Extract the (X, Y) coordinate from the center of the cell holding the provided text.  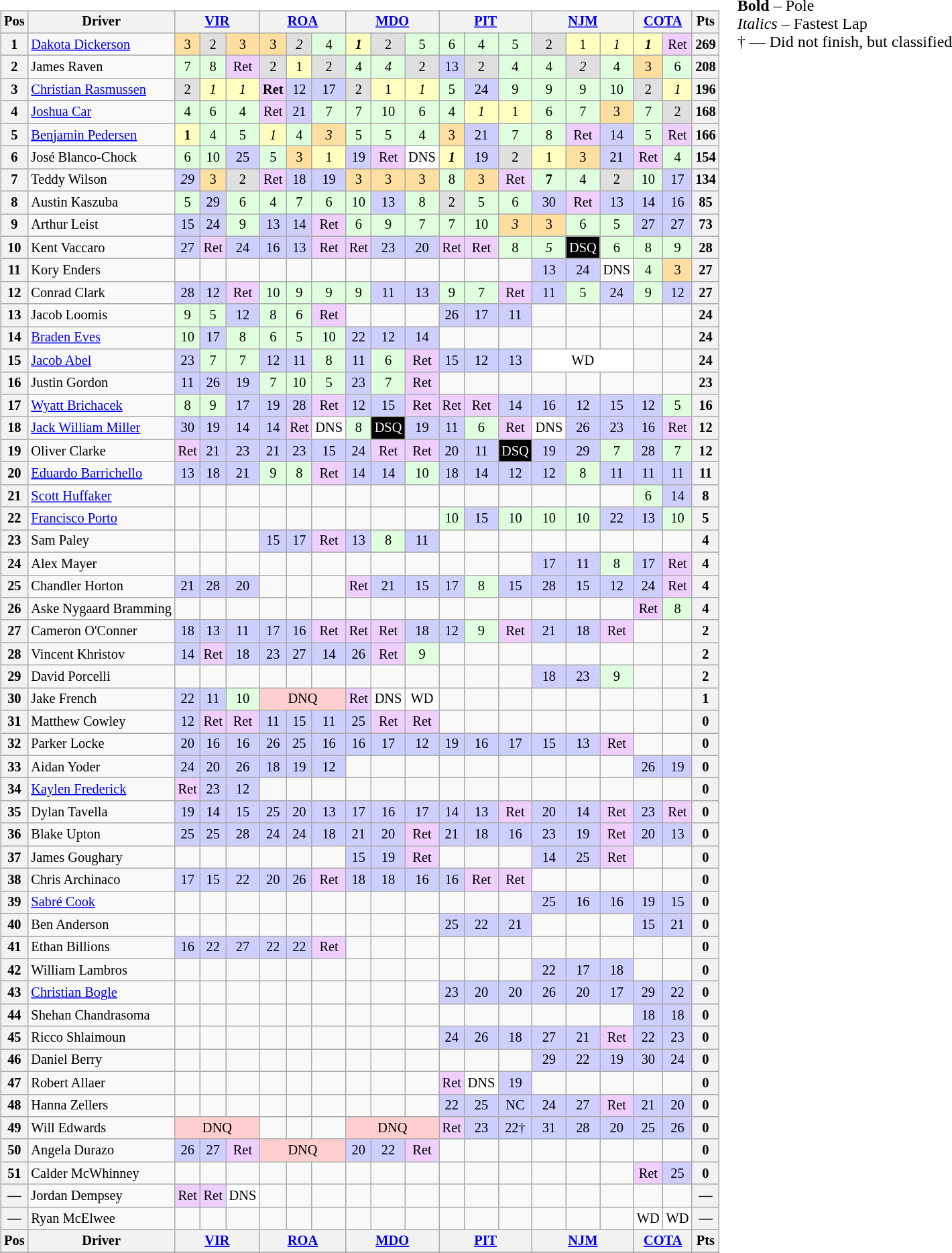
33 (14, 767)
44 (14, 1016)
39 (14, 902)
NC (515, 1105)
168 (705, 112)
85 (705, 203)
154 (705, 158)
Parker Locke (101, 745)
22† (515, 1128)
Scott Huffaker (101, 496)
Shehan Chandrasoma (101, 1016)
73 (705, 225)
35 (14, 812)
Ben Anderson (101, 925)
Sam Paley (101, 541)
Chandler Horton (101, 586)
Angela Durazo (101, 1150)
46 (14, 1060)
Oliver Clarke (101, 451)
41 (14, 948)
James Goughary (101, 857)
Eduardo Barrichello (101, 474)
269 (705, 44)
43 (14, 993)
Francisco Porto (101, 519)
Ryan McElwee (101, 1218)
Jack William Miller (101, 428)
Alex Mayer (101, 563)
Dylan Tavella (101, 812)
Conrad Clark (101, 293)
Aidan Yoder (101, 767)
208 (705, 67)
William Lambros (101, 970)
Calder McWhinney (101, 1173)
Kent Vaccaro (101, 248)
Braden Eves (101, 338)
Christian Bogle (101, 993)
Joshua Car (101, 112)
38 (14, 880)
Justin Gordon (101, 383)
James Raven (101, 67)
Chris Archinaco (101, 880)
Kory Enders (101, 270)
48 (14, 1105)
134 (705, 180)
37 (14, 857)
36 (14, 834)
Will Edwards (101, 1128)
Vincent Khristov (101, 654)
Aske Nygaard Bramming (101, 609)
Daniel Berry (101, 1060)
32 (14, 745)
Robert Allaer (101, 1083)
47 (14, 1083)
Sabré Cook (101, 902)
José Blanco-Chock (101, 158)
Jacob Loomis (101, 315)
166 (705, 135)
45 (14, 1038)
42 (14, 970)
Blake Upton (101, 834)
50 (14, 1150)
40 (14, 925)
Jake French (101, 699)
Kaylen Frederick (101, 789)
Jordan Dempsey (101, 1196)
196 (705, 90)
Ricco Shlaimoun (101, 1038)
Wyatt Brichacek (101, 406)
Austin Kaszuba (101, 203)
Benjamin Pedersen (101, 135)
51 (14, 1173)
Matthew Cowley (101, 722)
34 (14, 789)
Dakota Dickerson (101, 44)
Ethan Billions (101, 948)
Arthur Leist (101, 225)
Cameron O'Conner (101, 631)
David Porcelli (101, 677)
Hanna Zellers (101, 1105)
Jacob Abel (101, 360)
49 (14, 1128)
Christian Rasmussen (101, 90)
Teddy Wilson (101, 180)
